Scan for the cell matching the given text and deliver its (X, Y) coordinate at center. 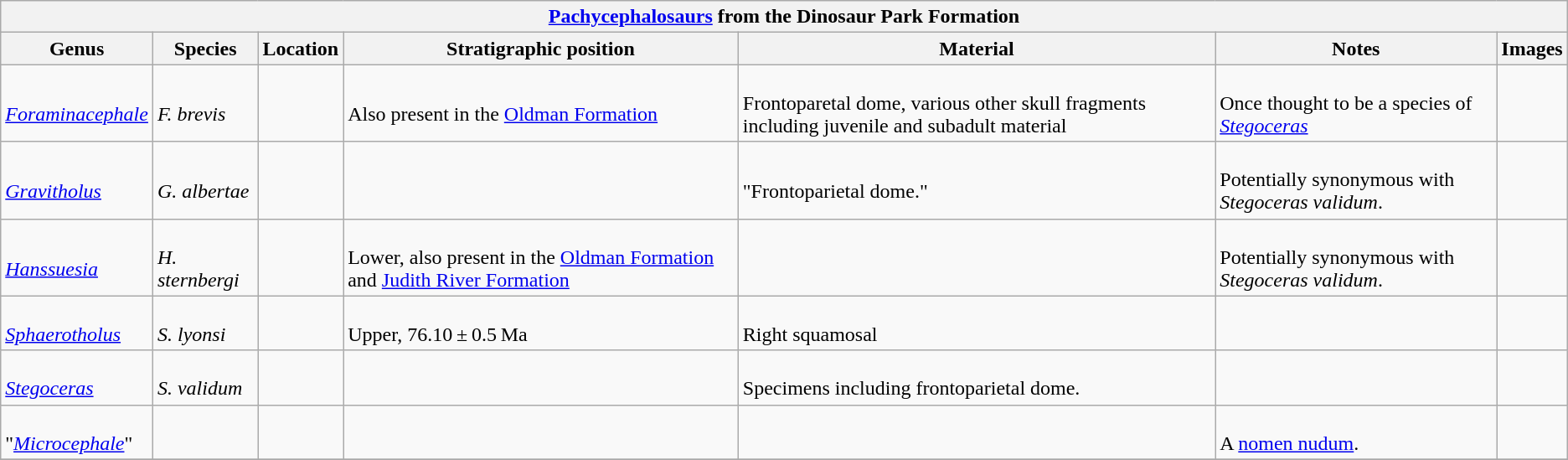
Lower, also present in the Oldman Formation and Judith River Formation (541, 257)
Images (1532, 49)
Pachycephalosaurs from the Dinosaur Park Formation (784, 17)
Frontoparetal dome, various other skull fragments including juvenile and subadult material (977, 103)
Notes (1356, 49)
F. brevis (204, 103)
Genus (77, 49)
Sphaerotholus (77, 323)
Species (204, 49)
S. validum (204, 377)
Specimens including frontoparietal dome. (977, 377)
Also present in the Oldman Formation (541, 103)
Location (301, 49)
Stratigraphic position (541, 49)
Once thought to be a species of Stegoceras (1356, 103)
Material (977, 49)
"Microcephale" (77, 432)
Right squamosal (977, 323)
A nomen nudum. (1356, 432)
Gravitholus (77, 180)
"Frontoparietal dome." (977, 180)
S. lyonsi (204, 323)
G. albertae (204, 180)
Upper, 76.10 ± 0.5 Ma (541, 323)
Foraminacephale (77, 103)
Stegoceras (77, 377)
H. sternbergi (204, 257)
Hanssuesia (77, 257)
